Locate the cell with the specified text and output its [X, Y] center coordinate. 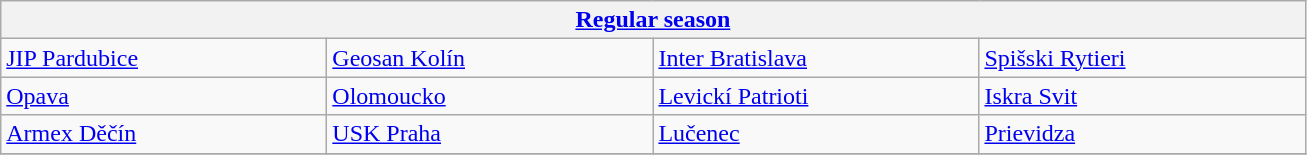
Inter Bratislava [816, 58]
Spišski Rytieri [1142, 58]
Iskra Svit [1142, 96]
Olomoucko [490, 96]
Opava [164, 96]
Regular season [653, 20]
Levickí Patrioti [816, 96]
Armex Děčín [164, 134]
USK Praha [490, 134]
Lučenec [816, 134]
Prievidza [1142, 134]
Geosan Kolín [490, 58]
JIP Pardubice [164, 58]
